Pinpoint the cell where the given text exists, returning its [x, y] midpoint coordinate. 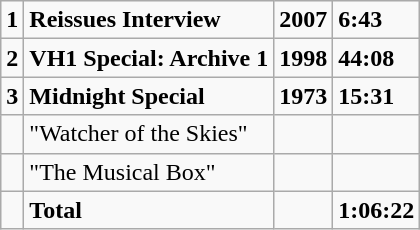
6:43 [376, 20]
3 [12, 96]
2 [12, 58]
Reissues Interview [149, 20]
1:06:22 [376, 210]
Total [149, 210]
2007 [304, 20]
1 [12, 20]
"The Musical Box" [149, 172]
1998 [304, 58]
1973 [304, 96]
"Watcher of the Skies" [149, 134]
VH1 Special: Archive 1 [149, 58]
Midnight Special [149, 96]
15:31 [376, 96]
44:08 [376, 58]
